Return the (X, Y) coordinate for the center point of the cell that contains the specified text.  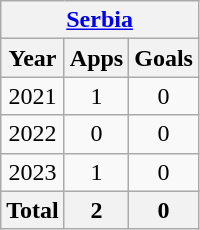
2021 (33, 96)
Year (33, 58)
2 (96, 210)
Total (33, 210)
Goals (164, 58)
Serbia (100, 20)
2023 (33, 172)
Apps (96, 58)
2022 (33, 134)
